Provide the [X, Y] coordinate of the cell's center where the given text is located.  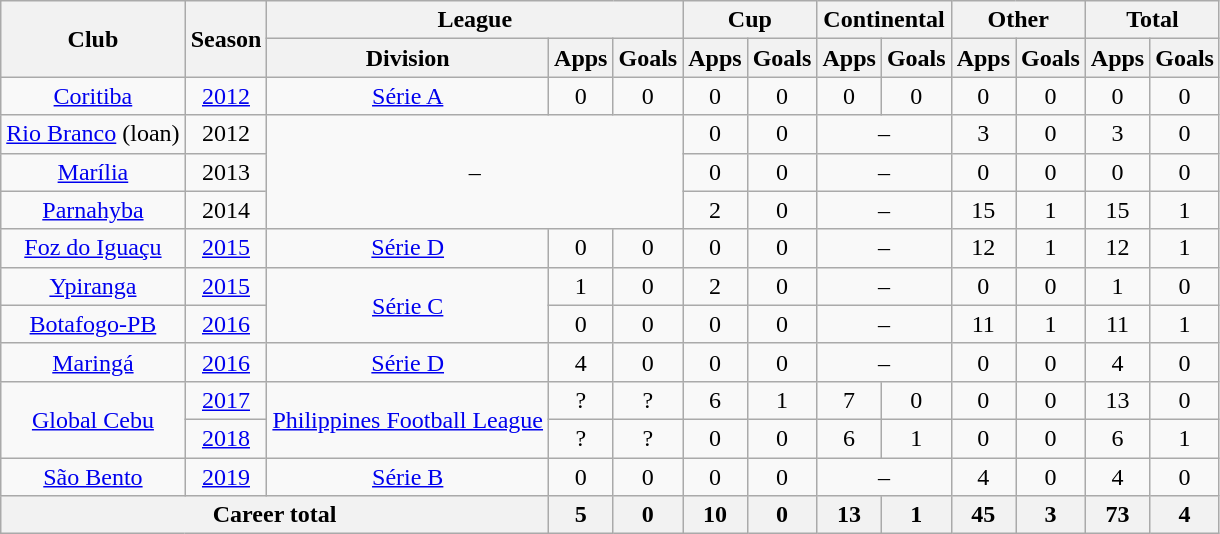
2013 [226, 172]
Botafogo-PB [93, 324]
Total [1152, 20]
Marília [93, 172]
Parnahyba [93, 210]
Rio Branco (loan) [93, 134]
Coritiba [93, 96]
Season [226, 39]
Division [408, 58]
7 [849, 400]
Ypiranga [93, 286]
2014 [226, 210]
Foz do Iguaçu [93, 248]
Other [1018, 20]
São Bento [93, 477]
League [475, 20]
Career total [275, 515]
2018 [226, 438]
Maringá [93, 362]
Continental [884, 20]
Club [93, 39]
Cup [750, 20]
2019 [226, 477]
2017 [226, 400]
45 [983, 515]
Philippines Football League [408, 419]
73 [1117, 515]
Série C [408, 305]
5 [581, 515]
10 [715, 515]
Série A [408, 96]
Série B [408, 477]
Global Cebu [93, 419]
